Return the [x, y] coordinate for the center point of the cell that contains the specified text.  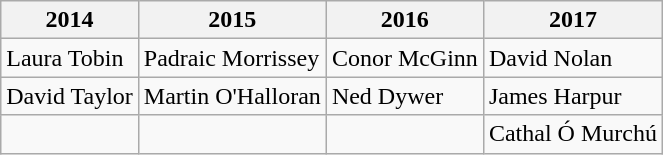
2014 [70, 20]
2017 [572, 20]
Padraic Morrissey [232, 58]
Ned Dywer [404, 96]
David Taylor [70, 96]
James Harpur [572, 96]
2015 [232, 20]
Martin O'Halloran [232, 96]
Laura Tobin [70, 58]
2016 [404, 20]
Conor McGinn [404, 58]
David Nolan [572, 58]
Cathal Ó Murchú [572, 134]
